Detect which cell encompasses the target text, then output its [X, Y] center coordinate. 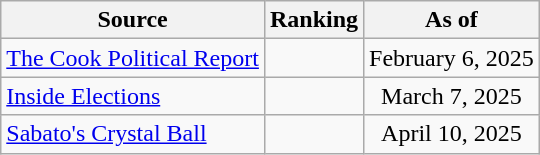
February 6, 2025 [452, 58]
As of [452, 20]
April 10, 2025 [452, 134]
Inside Elections [133, 96]
Ranking [314, 20]
The Cook Political Report [133, 58]
March 7, 2025 [452, 96]
Sabato's Crystal Ball [133, 134]
Source [133, 20]
